Search for the cell housing the specified text and yield its (X, Y) center coordinate. 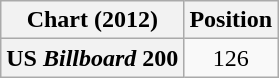
US Billboard 200 (92, 58)
126 (231, 58)
Position (231, 20)
Chart (2012) (92, 20)
